Provide the [X, Y] coordinate of the cell's center where the given text is located.  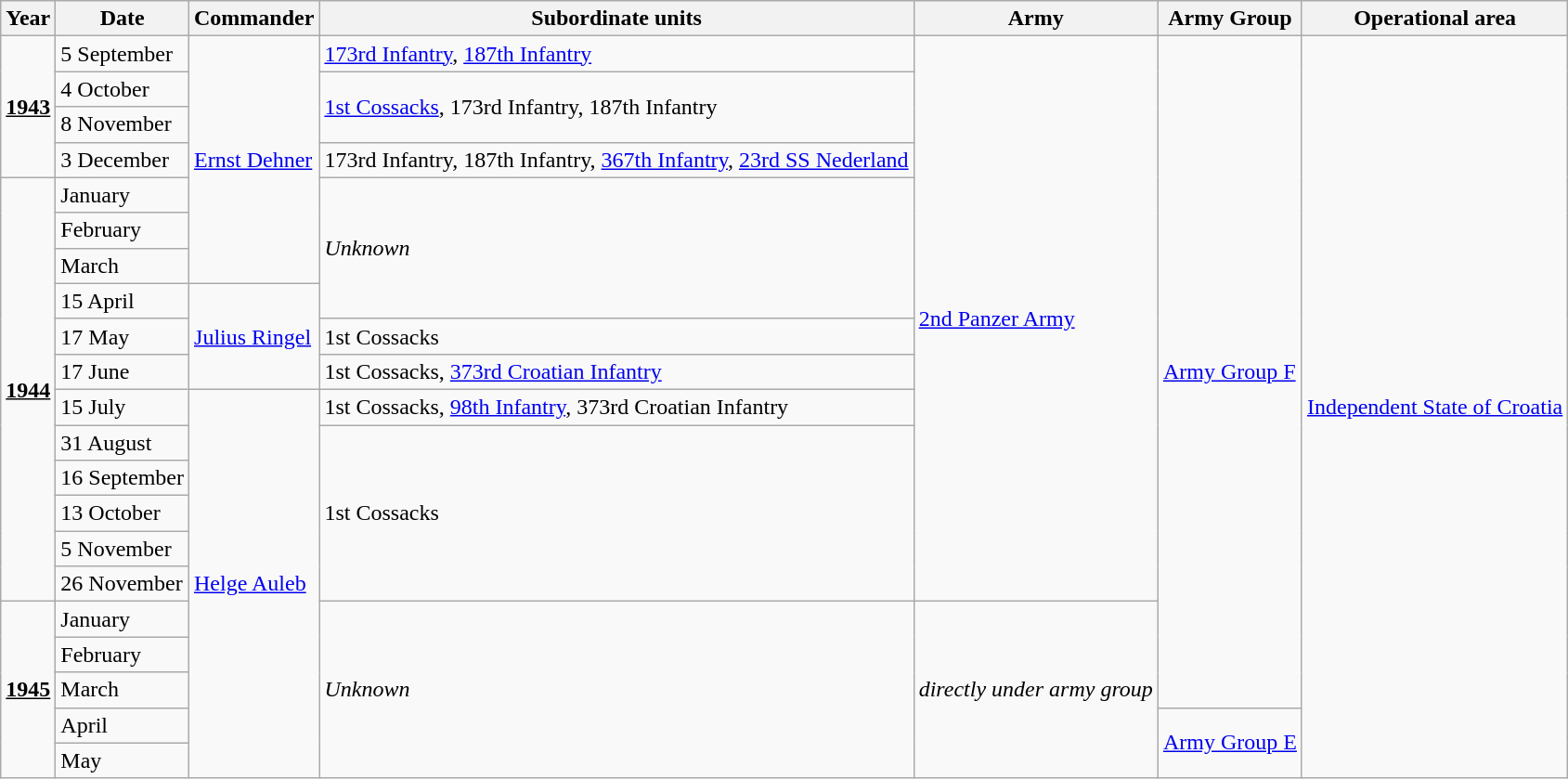
Commander [254, 19]
1945 [28, 690]
Helge Auleb [254, 583]
Army Group F [1229, 371]
26 November [123, 584]
2nd Panzer Army [1036, 319]
Operational area [1434, 19]
Independent State of Croatia [1434, 407]
Army Group E [1229, 743]
13 October [123, 513]
1943 [28, 107]
Army [1036, 19]
Julius Ringel [254, 336]
1st Cossacks, 98th Infantry, 373rd Croatian Infantry [616, 407]
April [123, 725]
5 September [123, 54]
1944 [28, 390]
Army Group [1229, 19]
Subordinate units [616, 19]
1st Cossacks, 373rd Croatian Infantry [616, 371]
15 April [123, 301]
8 November [123, 124]
Year [28, 19]
16 September [123, 478]
31 August [123, 443]
directly under army group [1036, 690]
5 November [123, 549]
1st Cossacks, 173rd Infantry, 187th Infantry [616, 107]
15 July [123, 407]
173rd Infantry, 187th Infantry, 367th Infantry, 23rd SS Nederland [616, 160]
17 May [123, 336]
May [123, 760]
173rd Infantry, 187th Infantry [616, 54]
Ernst Dehner [254, 160]
4 October [123, 89]
17 June [123, 371]
Date [123, 19]
3 December [123, 160]
